Find where the given text appears and provide that cell's center as (X, Y) coordinate. 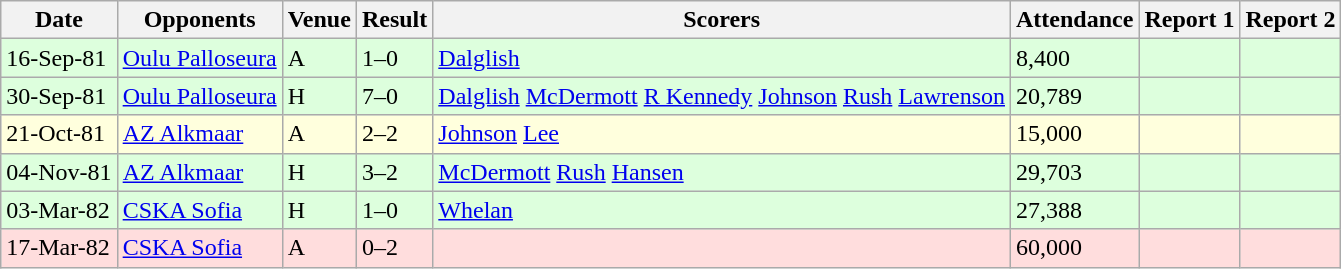
15,000 (1075, 134)
Opponents (200, 20)
21-Oct-81 (59, 134)
Result (394, 20)
Report 1 (1190, 20)
8,400 (1075, 58)
29,703 (1075, 172)
60,000 (1075, 248)
Date (59, 20)
30-Sep-81 (59, 96)
Venue (319, 20)
Dalglish (722, 58)
16-Sep-81 (59, 58)
17-Mar-82 (59, 248)
Scorers (722, 20)
Dalglish McDermott R Kennedy Johnson Rush Lawrenson (722, 96)
03-Mar-82 (59, 210)
Johnson Lee (722, 134)
7–0 (394, 96)
27,388 (1075, 210)
McDermott Rush Hansen (722, 172)
Report 2 (1290, 20)
0–2 (394, 248)
3–2 (394, 172)
04-Nov-81 (59, 172)
Attendance (1075, 20)
20,789 (1075, 96)
2–2 (394, 134)
Whelan (722, 210)
